Provide the (x, y) coordinate of the cell's center where the given text is located.  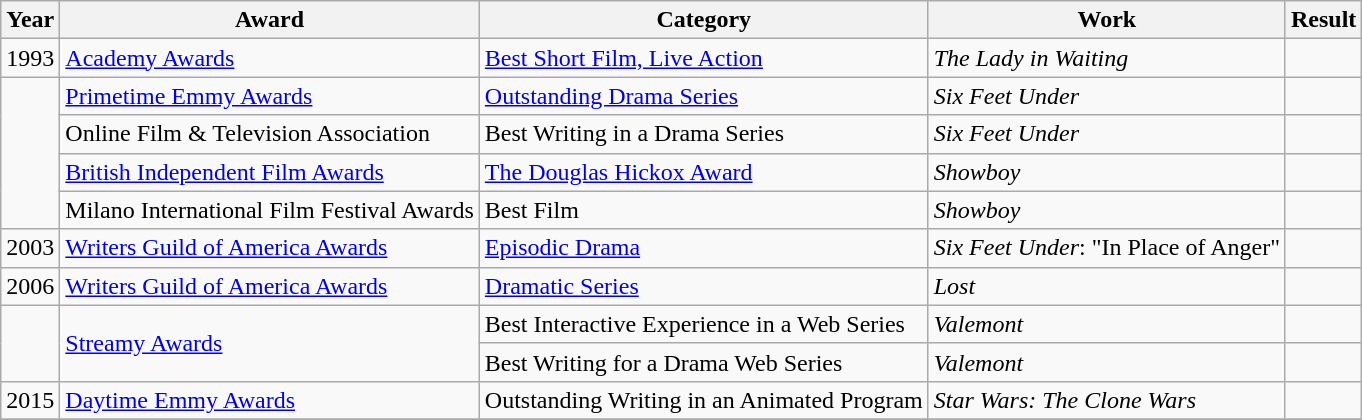
Lost (1106, 286)
Primetime Emmy Awards (270, 96)
Dramatic Series (704, 286)
2003 (30, 248)
Best Short Film, Live Action (704, 58)
Star Wars: The Clone Wars (1106, 400)
Best Film (704, 210)
1993 (30, 58)
Category (704, 20)
2015 (30, 400)
Award (270, 20)
Milano International Film Festival Awards (270, 210)
Outstanding Writing in an Animated Program (704, 400)
The Douglas Hickox Award (704, 172)
Episodic Drama (704, 248)
British Independent Film Awards (270, 172)
Six Feet Under: "In Place of Anger" (1106, 248)
Year (30, 20)
Result (1323, 20)
Best Writing for a Drama Web Series (704, 362)
Outstanding Drama Series (704, 96)
2006 (30, 286)
Best Writing in a Drama Series (704, 134)
Best Interactive Experience in a Web Series (704, 324)
Online Film & Television Association (270, 134)
Work (1106, 20)
Academy Awards (270, 58)
Streamy Awards (270, 343)
The Lady in Waiting (1106, 58)
Daytime Emmy Awards (270, 400)
